For the text-containing cell, return its midpoint in [X, Y] coordinate format. 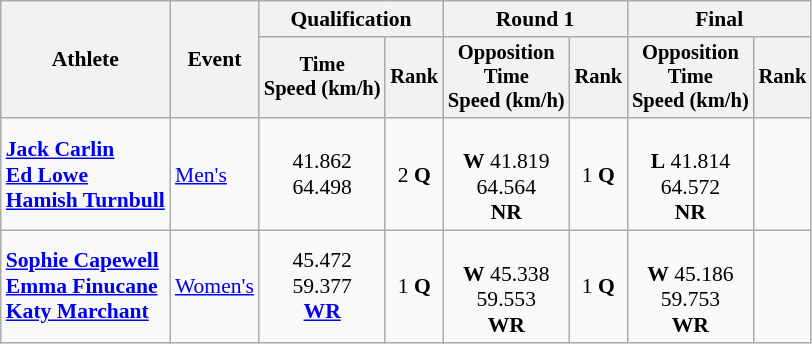
Event [214, 60]
Final [719, 19]
2 Q [414, 174]
41.86264.498 [322, 174]
Women's [214, 287]
W 41.81964.564NR [506, 174]
Men's [214, 174]
45.47259.377WR [322, 287]
Sophie CapewellEmma FinucaneKaty Marchant [86, 287]
Jack CarlinEd LoweHamish Turnbull [86, 174]
TimeSpeed (km/h) [322, 78]
W 45.33859.553WR [506, 287]
L 41.81464.572NR [690, 174]
W 45.18659.753WR [690, 287]
Qualification [351, 19]
Athlete [86, 60]
Round 1 [535, 19]
